Return (x, y) of the center of cell containing provided text 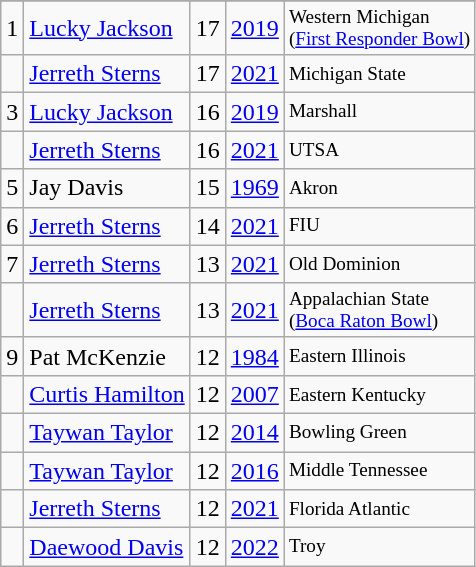
1969 (254, 188)
Western Michigan (First Responder Bowl) (379, 28)
15 (208, 188)
UTSA (379, 150)
3 (12, 112)
Eastern Illinois (379, 356)
5 (12, 188)
Bowling Green (379, 433)
Troy (379, 547)
1984 (254, 356)
2022 (254, 547)
1 (12, 28)
2007 (254, 394)
Jay Davis (107, 188)
6 (12, 226)
Michigan State (379, 74)
Appalachian State(Boca Raton Bowl) (379, 310)
Pat McKenzie (107, 356)
FIU (379, 226)
Daewood Davis (107, 547)
Akron (379, 188)
9 (12, 356)
Middle Tennessee (379, 471)
Florida Atlantic (379, 509)
Eastern Kentucky (379, 394)
Curtis Hamilton (107, 394)
Old Dominion (379, 264)
7 (12, 264)
2014 (254, 433)
Marshall (379, 112)
2016 (254, 471)
14 (208, 226)
